Find where the given text appears and provide that cell's center as [x, y] coordinate. 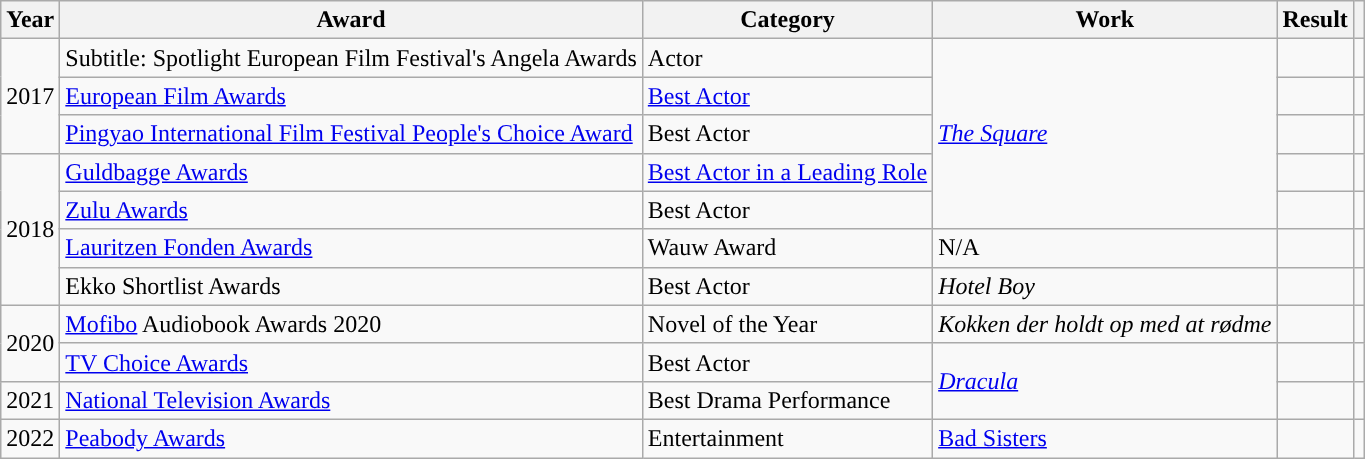
2017 [30, 96]
Award [351, 20]
Zulu Awards [351, 210]
Year [30, 20]
Subtitle: Spotlight European Film Festival's Angela Awards [351, 58]
Work [1105, 20]
2022 [30, 438]
Mofibo Audiobook Awards 2020 [351, 324]
Category [787, 20]
Bad Sisters [1105, 438]
TV Choice Awards [351, 362]
Hotel Boy [1105, 286]
Wauw Award [787, 248]
2020 [30, 343]
Dracula [1105, 381]
N/A [1105, 248]
Guldbagge Awards [351, 172]
Ekko Shortlist Awards [351, 286]
National Television Awards [351, 400]
Best Actor in a Leading Role [787, 172]
Result [1315, 20]
Novel of the Year [787, 324]
The Square [1105, 134]
2021 [30, 400]
Lauritzen Fonden Awards [351, 248]
Best Drama Performance [787, 400]
Entertainment [787, 438]
Kokken der holdt op med at rødme [1105, 324]
European Film Awards [351, 96]
Peabody Awards [351, 438]
2018 [30, 229]
Actor [787, 58]
Pingyao International Film Festival People's Choice Award [351, 134]
